Extract the [X, Y] coordinate from the center of the cell holding the provided text.  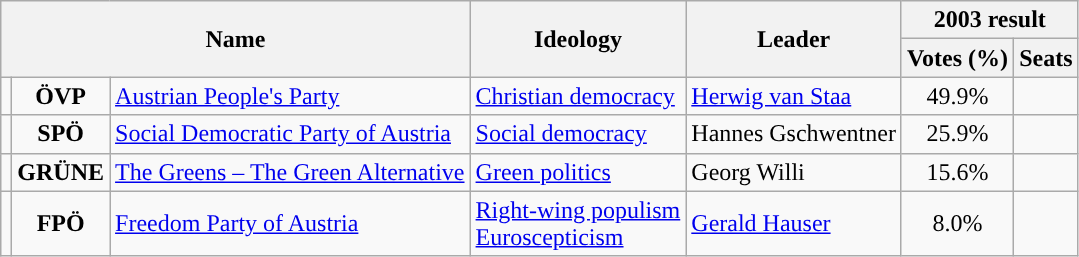
SPÖ [61, 134]
8.0% [957, 224]
Austrian People's Party [290, 96]
FPÖ [61, 224]
Ideology [578, 39]
Freedom Party of Austria [290, 224]
Hannes Gschwentner [794, 134]
Name [236, 39]
Leader [794, 39]
Green politics [578, 172]
Seats [1046, 58]
25.9% [957, 134]
Votes (%) [957, 58]
Social Democratic Party of Austria [290, 134]
GRÜNE [61, 172]
Social democracy [578, 134]
49.9% [957, 96]
Georg Willi [794, 172]
Gerald Hauser [794, 224]
Christian democracy [578, 96]
Right-wing populismEuroscepticism [578, 224]
ÖVP [61, 96]
2003 result [990, 20]
The Greens – The Green Alternative [290, 172]
15.6% [957, 172]
Herwig van Staa [794, 96]
